Scan for the cell matching the given text and deliver its [X, Y] coordinate at center. 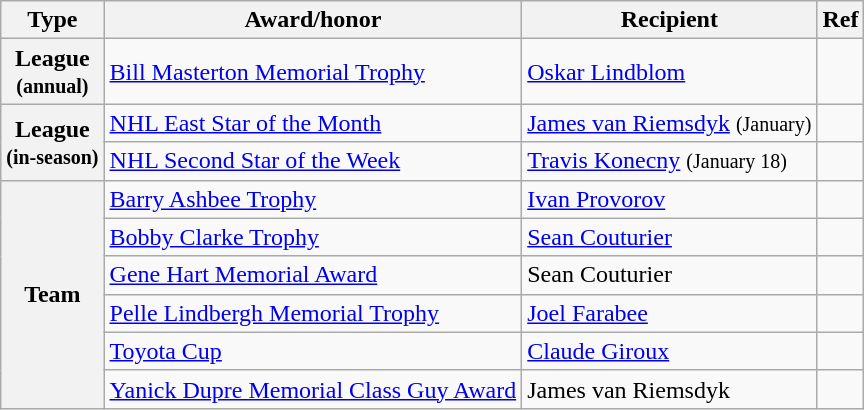
Award/honor [313, 20]
Type [52, 20]
James van Riemsdyk [670, 389]
League(in-season) [52, 142]
NHL East Star of the Month [313, 123]
Barry Ashbee Trophy [313, 199]
Recipient [670, 20]
NHL Second Star of the Week [313, 161]
Team [52, 294]
Ivan Provorov [670, 199]
Joel Farabee [670, 313]
League(annual) [52, 72]
Yanick Dupre Memorial Class Guy Award [313, 389]
Gene Hart Memorial Award [313, 275]
Oskar Lindblom [670, 72]
Bill Masterton Memorial Trophy [313, 72]
Travis Konecny (January 18) [670, 161]
James van Riemsdyk (January) [670, 123]
Claude Giroux [670, 351]
Bobby Clarke Trophy [313, 237]
Ref [840, 20]
Toyota Cup [313, 351]
Pelle Lindbergh Memorial Trophy [313, 313]
